Determine the [X, Y] coordinate at the center of the cell enclosing the given text.  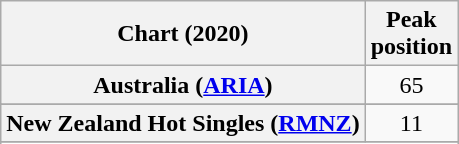
New Zealand Hot Singles (RMNZ) [183, 123]
11 [411, 123]
65 [411, 85]
Peakposition [411, 34]
Chart (2020) [183, 34]
Australia (ARIA) [183, 85]
